Return the (x, y) coordinate for the center point of the cell that contains the specified text.  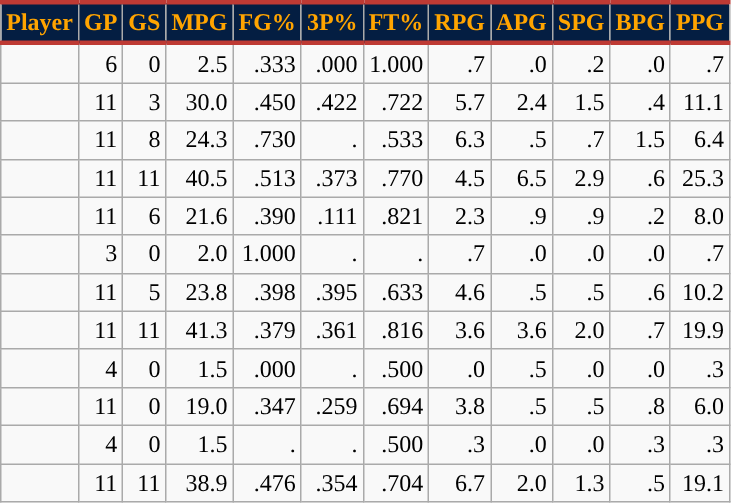
21.6 (200, 216)
2.9 (581, 178)
.730 (267, 140)
3P% (332, 22)
30.0 (200, 102)
.111 (332, 216)
APG (522, 22)
5 (144, 292)
FG% (267, 22)
2.3 (460, 216)
6.0 (700, 406)
.513 (267, 178)
.395 (332, 292)
8 (144, 140)
.821 (396, 216)
GS (144, 22)
1.3 (581, 483)
GP (100, 22)
24.3 (200, 140)
4.6 (460, 292)
.4 (640, 102)
.722 (396, 102)
11.1 (700, 102)
MPG (200, 22)
.373 (332, 178)
40.5 (200, 178)
25.3 (700, 178)
3.8 (460, 406)
SPG (581, 22)
19.0 (200, 406)
6.7 (460, 483)
.390 (267, 216)
.8 (640, 406)
6.5 (522, 178)
19.9 (700, 330)
5.7 (460, 102)
.361 (332, 330)
Player (40, 22)
2.5 (200, 63)
PPG (700, 22)
.633 (396, 292)
.422 (332, 102)
.533 (396, 140)
.476 (267, 483)
.354 (332, 483)
RPG (460, 22)
6.3 (460, 140)
2.4 (522, 102)
.704 (396, 483)
23.8 (200, 292)
38.9 (200, 483)
4.5 (460, 178)
.333 (267, 63)
.398 (267, 292)
BPG (640, 22)
10.2 (700, 292)
41.3 (200, 330)
.816 (396, 330)
19.1 (700, 483)
.770 (396, 178)
.379 (267, 330)
.259 (332, 406)
6.4 (700, 140)
.694 (396, 406)
8.0 (700, 216)
FT% (396, 22)
.450 (267, 102)
.347 (267, 406)
